Identify which cell holds the provided text, then report its [X, Y] central coordinate. 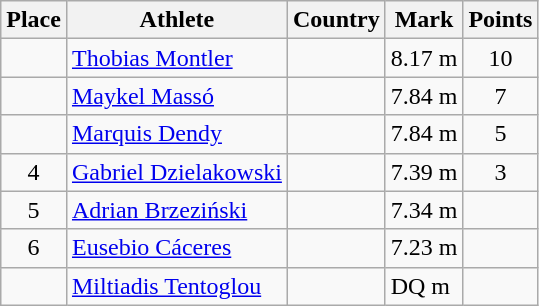
Adrian Brzeziński [176, 210]
10 [500, 58]
Miltiadis Tentoglou [176, 286]
7.23 m [424, 248]
Eusebio Cáceres [176, 248]
8.17 m [424, 58]
7 [500, 96]
Place [34, 20]
Points [500, 20]
DQ m [424, 286]
6 [34, 248]
3 [500, 172]
4 [34, 172]
Maykel Massó [176, 96]
Country [336, 20]
Mark [424, 20]
Marquis Dendy [176, 134]
Athlete [176, 20]
7.34 m [424, 210]
Thobias Montler [176, 58]
Gabriel Dzielakowski [176, 172]
7.39 m [424, 172]
